Find where the given text appears and provide that cell's center as (X, Y) coordinate. 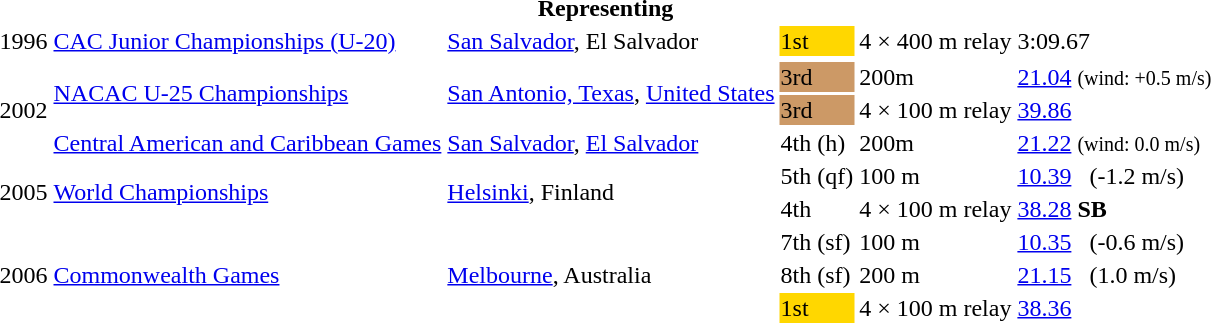
World Championships (248, 192)
NACAC U-25 Championships (248, 94)
4 × 400 m relay (936, 41)
Melbourne, Australia (611, 275)
8th (sf) (817, 275)
San Antonio, Texas, United States (611, 94)
5th (qf) (817, 176)
7th (sf) (817, 242)
Helsinki, Finland (611, 192)
4th (h) (817, 143)
Central American and Caribbean Games (248, 143)
4th (817, 209)
Commonwealth Games (248, 275)
200 m (936, 275)
CAC Junior Championships (U-20) (248, 41)
